Scan for the cell matching the given text and deliver its (x, y) coordinate at center. 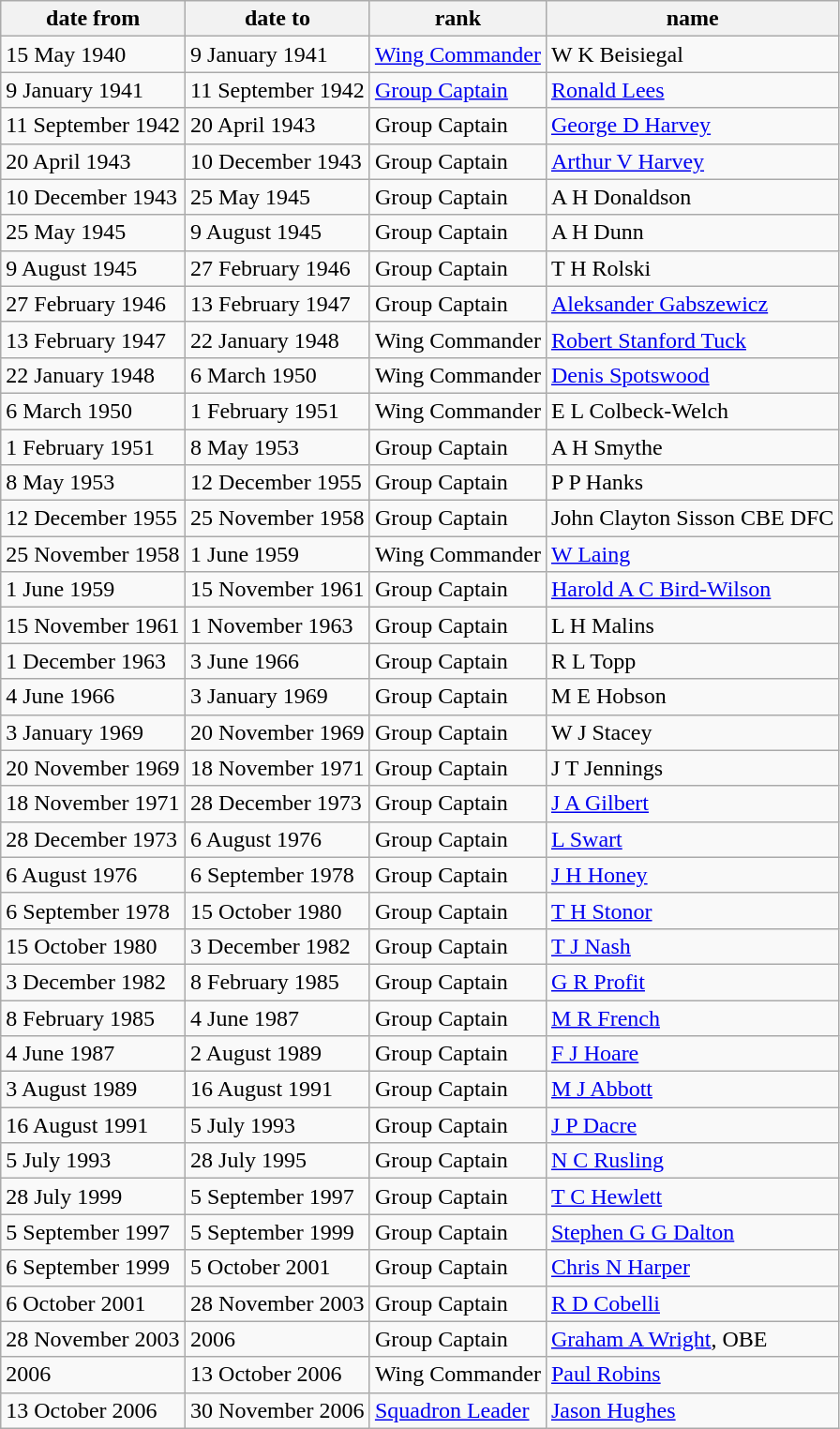
Graham A Wright, OBE (692, 1339)
J P Dacre (692, 1125)
Arthur V Harvey (692, 161)
1 December 1963 (94, 661)
Chris N Harper (692, 1268)
M E Hobson (692, 697)
A H Smythe (692, 447)
3 August 1989 (94, 1090)
Jason Hughes (692, 1410)
George D Harvey (692, 126)
Paul Robins (692, 1375)
Ronald Lees (692, 90)
E L Colbeck-Welch (692, 411)
J A Gilbert (692, 804)
F J Hoare (692, 1054)
Squadron Leader (457, 1410)
Harold A C Bird-Wilson (692, 590)
rank (457, 19)
W Laing (692, 554)
Denis Spotswood (692, 375)
M R French (692, 1017)
T J Nash (692, 946)
R L Topp (692, 661)
A H Dunn (692, 233)
5 September 1999 (277, 1232)
Aleksander Gabszewicz (692, 304)
G R Profit (692, 982)
name (692, 19)
date to (277, 19)
T C Hewlett (692, 1196)
L H Malins (692, 625)
P P Hanks (692, 483)
T H Stonor (692, 910)
W K Beisiegal (692, 54)
3 June 1966 (277, 661)
John Clayton Sisson CBE DFC (692, 519)
W J Stacey (692, 732)
5 October 2001 (277, 1268)
L Swart (692, 839)
1 November 1963 (277, 625)
15 May 1940 (94, 54)
Stephen G G Dalton (692, 1232)
M J Abbott (692, 1090)
Robert Stanford Tuck (692, 339)
N C Rusling (692, 1161)
6 September 1999 (94, 1268)
6 October 2001 (94, 1303)
30 November 2006 (277, 1410)
4 June 1966 (94, 697)
28 July 1999 (94, 1196)
28 July 1995 (277, 1161)
T H Rolski (692, 268)
J H Honey (692, 875)
J T Jennings (692, 768)
A H Donaldson (692, 197)
2 August 1989 (277, 1054)
R D Cobelli (692, 1303)
date from (94, 19)
